Search for the cell housing the specified text and yield its [x, y] center coordinate. 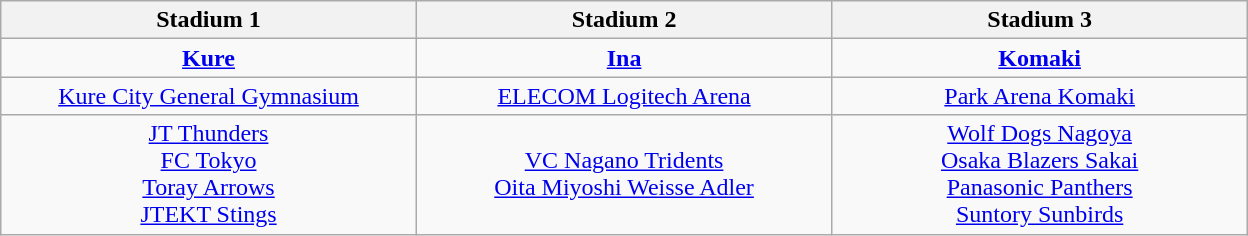
Stadium 1 [209, 20]
Stadium 2 [624, 20]
Stadium 3 [1040, 20]
ELECOM Logitech Arena [624, 96]
Park Arena Komaki [1040, 96]
VC Nagano TridentsOita Miyoshi Weisse Adler [624, 174]
Komaki [1040, 58]
Wolf Dogs NagoyaOsaka Blazers SakaiPanasonic PanthersSuntory Sunbirds [1040, 174]
Ina [624, 58]
Kure [209, 58]
JT ThundersFC TokyoToray ArrowsJTEKT Stings [209, 174]
Kure City General Gymnasium [209, 96]
